For the text-containing cell, return its midpoint in [X, Y] coordinate format. 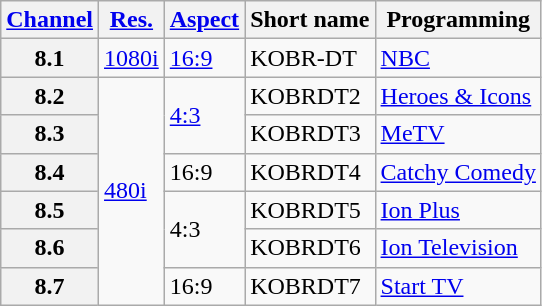
Heroes & Icons [458, 96]
KOBRDT4 [310, 172]
KOBRDT2 [310, 96]
8.6 [50, 248]
Programming [458, 20]
KOBRDT7 [310, 286]
Ion Plus [458, 210]
KOBR-DT [310, 58]
KOBRDT5 [310, 210]
8.1 [50, 58]
KOBRDT3 [310, 134]
8.3 [50, 134]
Ion Television [458, 248]
Channel [50, 20]
8.5 [50, 210]
NBC [458, 58]
Start TV [458, 286]
MeTV [458, 134]
KOBRDT6 [310, 248]
1080i [132, 58]
8.4 [50, 172]
Aspect [204, 20]
Short name [310, 20]
Res. [132, 20]
480i [132, 191]
Catchy Comedy [458, 172]
8.7 [50, 286]
8.2 [50, 96]
